From the cell containing the given text, extract its center point as [x, y] coordinate. 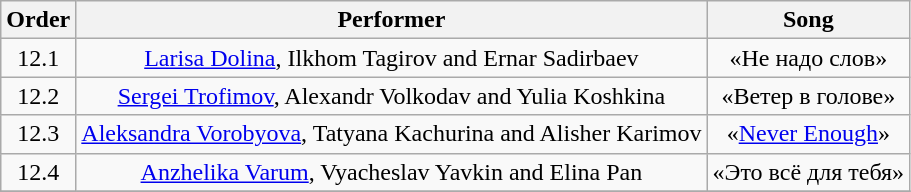
Anzhelika Varum, Vyacheslav Yavkin and Elina Pan [392, 172]
Aleksandra Vorobyova, Tatyana Kachurina and Alisher Karimov [392, 134]
«Не надо слов» [808, 58]
Order [38, 20]
Sergei Trofimov, Alexandr Volkodav and Yulia Koshkina [392, 96]
12.2 [38, 96]
Larisa Dolina, Ilkhom Tagirov and Ernar Sadirbaev [392, 58]
«Ветер в голове» [808, 96]
Performer [392, 20]
«Never Enough» [808, 134]
12.3 [38, 134]
«Это всё для тебя» [808, 172]
12.1 [38, 58]
Song [808, 20]
12.4 [38, 172]
